Locate the cell with the specified text and output its (X, Y) center coordinate. 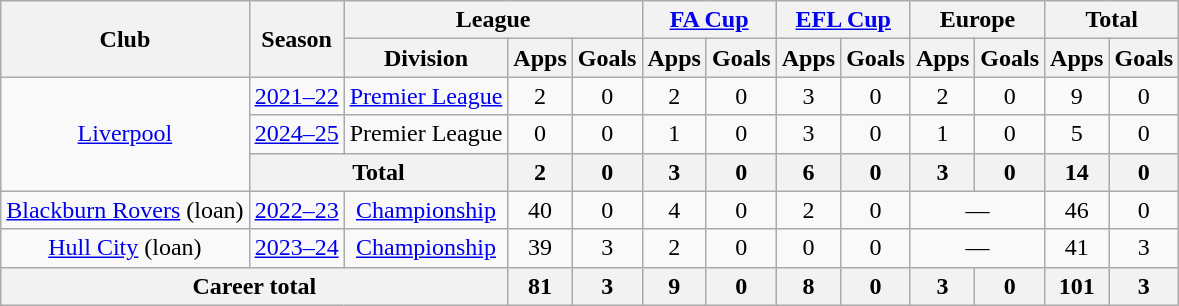
46 (1077, 210)
2023–24 (296, 248)
8 (808, 286)
39 (540, 248)
14 (1077, 172)
81 (540, 286)
101 (1077, 286)
League (493, 20)
2021–22 (296, 96)
5 (1077, 134)
Blackburn Rovers (loan) (125, 210)
Europe (977, 20)
Career total (254, 286)
40 (540, 210)
Hull City (loan) (125, 248)
2022–23 (296, 210)
FA Cup (709, 20)
41 (1077, 248)
4 (674, 210)
EFL Cup (843, 20)
Season (296, 39)
Division (426, 58)
Club (125, 39)
Liverpool (125, 134)
6 (808, 172)
2024–25 (296, 134)
